For the text-containing cell, return its midpoint in (x, y) coordinate format. 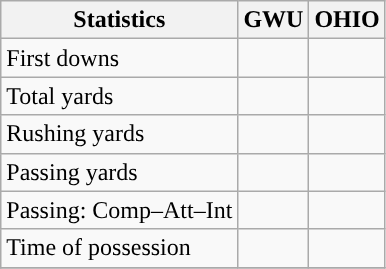
Statistics (120, 20)
Passing: Comp–Att–Int (120, 210)
Passing yards (120, 172)
Time of possession (120, 248)
First downs (120, 58)
GWU (274, 20)
Total yards (120, 96)
OHIO (347, 20)
Rushing yards (120, 134)
